Capture the cell that displays the provided text and extract its (x, y) central coordinate. 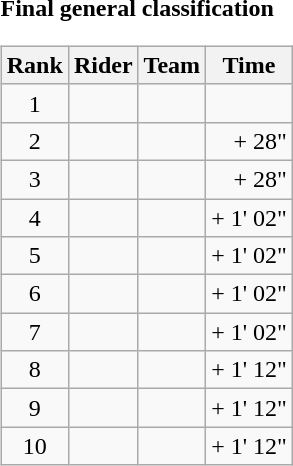
5 (34, 256)
3 (34, 179)
2 (34, 141)
4 (34, 217)
9 (34, 408)
10 (34, 446)
Time (250, 65)
1 (34, 103)
Rank (34, 65)
7 (34, 332)
6 (34, 294)
Team (172, 65)
Rider (103, 65)
8 (34, 370)
